Determine the (x, y) coordinate at the center of the cell enclosing the given text.  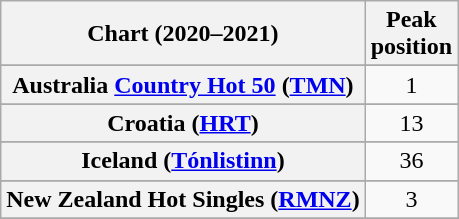
Chart (2020–2021) (183, 34)
1 (411, 85)
3 (411, 199)
Croatia (HRT) (183, 123)
Australia Country Hot 50 (TMN) (183, 85)
Peakposition (411, 34)
New Zealand Hot Singles (RMNZ) (183, 199)
36 (411, 161)
Iceland (Tónlistinn) (183, 161)
13 (411, 123)
